Provide the (x, y) coordinate of the cell's center where the given text is located.  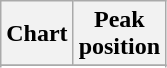
Peakposition (119, 34)
Chart (37, 34)
